Return the [X, Y] coordinate for the center point of the cell that contains the specified text.  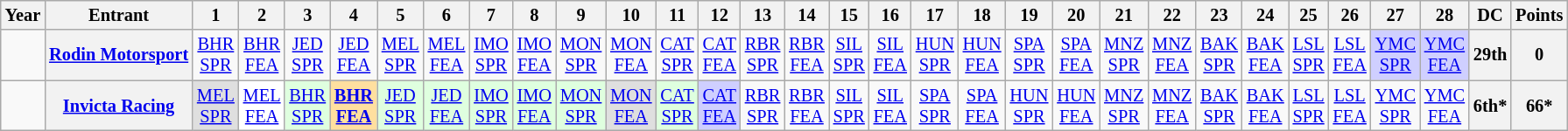
17 [935, 15]
14 [806, 15]
29th [1490, 55]
16 [890, 15]
7 [490, 15]
12 [720, 15]
24 [1266, 15]
Rodin Motorsport [119, 55]
4 [354, 15]
28 [1445, 15]
6th* [1490, 106]
18 [982, 15]
Points [1539, 15]
13 [763, 15]
21 [1124, 15]
Year [23, 15]
1 [215, 15]
27 [1396, 15]
22 [1171, 15]
26 [1350, 15]
2 [263, 15]
0 [1539, 55]
9 [581, 15]
5 [401, 15]
6 [446, 15]
10 [630, 15]
15 [849, 15]
3 [307, 15]
66* [1539, 106]
11 [677, 15]
Invicta Racing [119, 106]
19 [1030, 15]
8 [534, 15]
23 [1219, 15]
Entrant [119, 15]
25 [1309, 15]
DC [1490, 15]
20 [1076, 15]
